Find where the given text appears and provide that cell's center as (X, Y) coordinate. 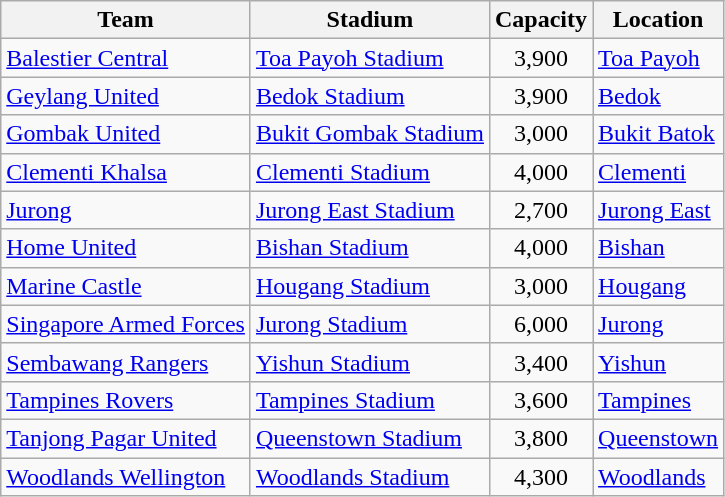
Tampines Rovers (126, 400)
3,600 (540, 400)
Yishun Stadium (370, 362)
3,800 (540, 438)
Sembawang Rangers (126, 362)
Jurong East (658, 210)
Toa Payoh Stadium (370, 58)
Team (126, 20)
Clementi Khalsa (126, 172)
Queenstown Stadium (370, 438)
6,000 (540, 324)
Gombak United (126, 134)
Yishun (658, 362)
Clementi (658, 172)
Marine Castle (126, 286)
Singapore Armed Forces (126, 324)
Queenstown (658, 438)
Stadium (370, 20)
Bedok Stadium (370, 96)
Woodlands Stadium (370, 477)
2,700 (540, 210)
Jurong Stadium (370, 324)
Bishan (658, 248)
Jurong East Stadium (370, 210)
Bishan Stadium (370, 248)
Hougang (658, 286)
3,400 (540, 362)
Bedok (658, 96)
Woodlands Wellington (126, 477)
Hougang Stadium (370, 286)
Geylang United (126, 96)
Balestier Central (126, 58)
Location (658, 20)
4,300 (540, 477)
Woodlands (658, 477)
Bukit Gombak Stadium (370, 134)
Capacity (540, 20)
Tanjong Pagar United (126, 438)
Toa Payoh (658, 58)
Bukit Batok (658, 134)
Home United (126, 248)
Tampines Stadium (370, 400)
Clementi Stadium (370, 172)
Tampines (658, 400)
